Scan for the cell matching the given text and deliver its (X, Y) coordinate at center. 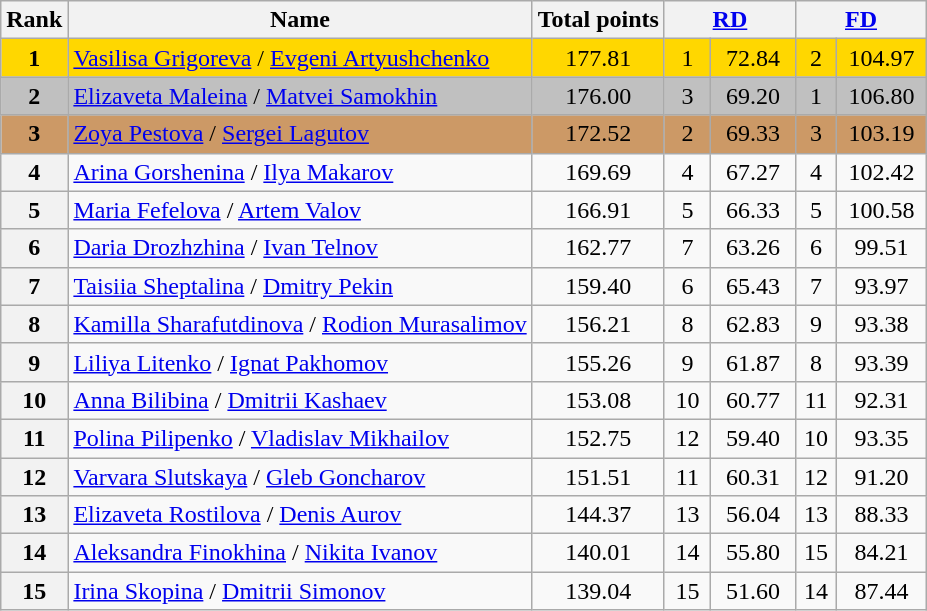
153.08 (598, 400)
Anna Bilibina / Dmitrii Kashaev (300, 400)
55.80 (752, 553)
93.35 (881, 438)
102.42 (881, 172)
61.87 (752, 362)
RD (730, 20)
Aleksandra Finokhina / Nikita Ivanov (300, 553)
162.77 (598, 248)
159.40 (598, 286)
60.77 (752, 400)
Varvara Slutskaya / Gleb Goncharov (300, 477)
Arina Gorshenina / Ilya Makarov (300, 172)
176.00 (598, 96)
60.31 (752, 477)
67.27 (752, 172)
Kamilla Sharafutdinova / Rodion Murasalimov (300, 324)
172.52 (598, 134)
69.20 (752, 96)
Irina Skopina / Dmitrii Simonov (300, 591)
51.60 (752, 591)
106.80 (881, 96)
155.26 (598, 362)
156.21 (598, 324)
56.04 (752, 515)
FD (860, 20)
140.01 (598, 553)
Taisiia Sheptalina / Dmitry Pekin (300, 286)
Polina Pilipenko / Vladislav Mikhailov (300, 438)
Daria Drozhzhina / Ivan Telnov (300, 248)
69.33 (752, 134)
87.44 (881, 591)
92.31 (881, 400)
72.84 (752, 58)
Rank (34, 20)
63.26 (752, 248)
103.19 (881, 134)
65.43 (752, 286)
Total points (598, 20)
177.81 (598, 58)
Elizaveta Rostilova / Denis Aurov (300, 515)
Liliya Litenko / Ignat Pakhomov (300, 362)
139.04 (598, 591)
Elizaveta Maleina / Matvei Samokhin (300, 96)
Vasilisa Grigoreva / Evgeni Artyushchenko (300, 58)
169.69 (598, 172)
66.33 (752, 210)
59.40 (752, 438)
91.20 (881, 477)
93.38 (881, 324)
144.37 (598, 515)
93.39 (881, 362)
Zoya Pestova / Sergei Lagutov (300, 134)
62.83 (752, 324)
Maria Fefelova / Artem Valov (300, 210)
93.97 (881, 286)
100.58 (881, 210)
Name (300, 20)
152.75 (598, 438)
151.51 (598, 477)
104.97 (881, 58)
88.33 (881, 515)
99.51 (881, 248)
84.21 (881, 553)
166.91 (598, 210)
